Capture the cell that displays the provided text and extract its [X, Y] central coordinate. 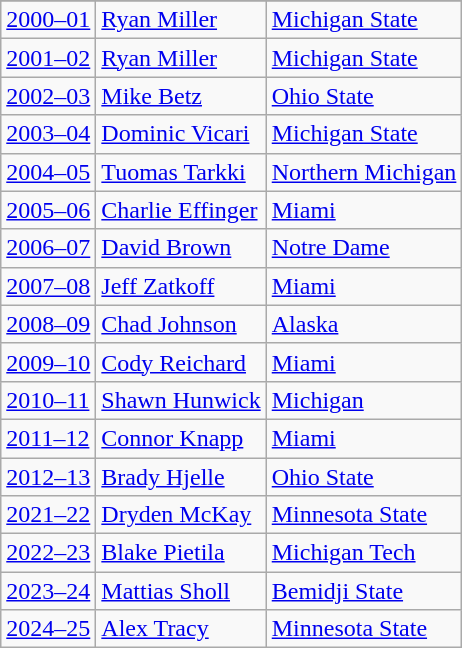
Cody Reichard [181, 362]
2023–24 [48, 591]
Dominic Vicari [181, 134]
2009–10 [48, 362]
2011–12 [48, 438]
Charlie Effinger [181, 210]
2006–07 [48, 248]
2021–22 [48, 515]
Dryden McKay [181, 515]
Bemidji State [364, 591]
Northern Michigan [364, 172]
2002–03 [48, 96]
2012–13 [48, 477]
Connor Knapp [181, 438]
2005–06 [48, 210]
Michigan Tech [364, 553]
2024–25 [48, 629]
2000–01 [48, 20]
2008–09 [48, 324]
Chad Johnson [181, 324]
Michigan [364, 400]
David Brown [181, 248]
Alex Tracy [181, 629]
2004–05 [48, 172]
Shawn Hunwick [181, 400]
Mike Betz [181, 96]
Jeff Zatkoff [181, 286]
Blake Pietila [181, 553]
Brady Hjelle [181, 477]
Notre Dame [364, 248]
Mattias Sholl [181, 591]
Alaska [364, 324]
2007–08 [48, 286]
Tuomas Tarkki [181, 172]
2003–04 [48, 134]
2010–11 [48, 400]
2022–23 [48, 553]
2001–02 [48, 58]
